For the text-containing cell, return its midpoint in (x, y) coordinate format. 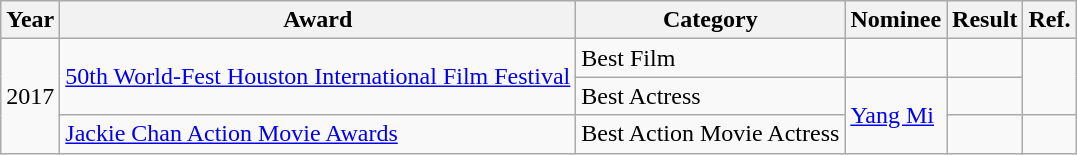
Nominee (896, 20)
Category (710, 20)
2017 (30, 96)
Year (30, 20)
50th World-Fest Houston International Film Festival (318, 77)
Best Film (710, 58)
Jackie Chan Action Movie Awards (318, 134)
Result (985, 20)
Best Action Movie Actress (710, 134)
Yang Mi (896, 115)
Best Actress (710, 96)
Ref. (1050, 20)
Award (318, 20)
